From the cell containing the given text, extract its center point as (x, y) coordinate. 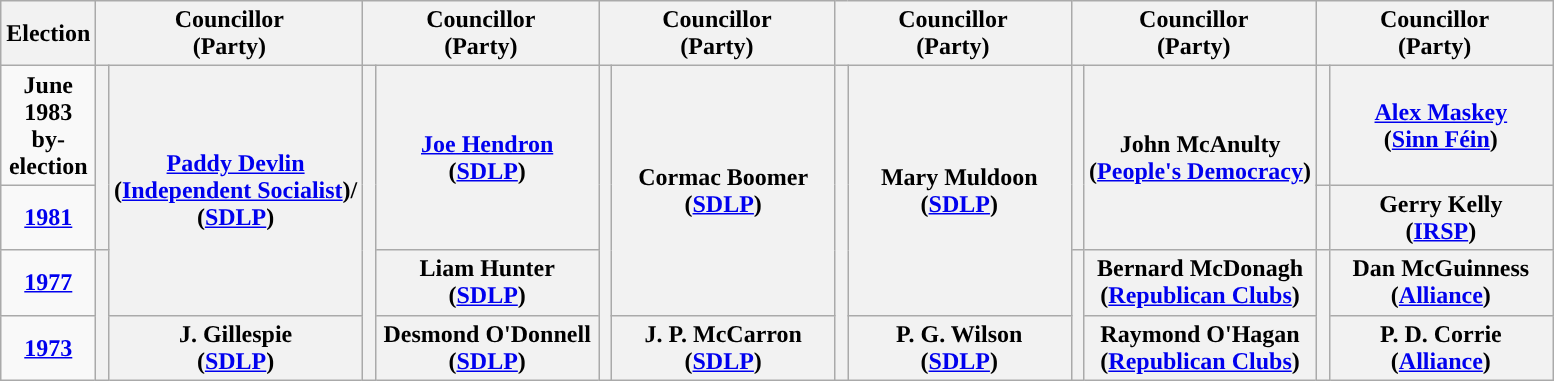
Joe Hendron (SDLP) (487, 158)
P. D. Corrie (Alliance) (1441, 348)
Gerry Kelly (IRSP) (1441, 218)
P. G. Wilson (SDLP) (960, 348)
Mary Muldoon (SDLP) (960, 190)
June 1983 by-election (48, 126)
Bernard McDonagh (Republican Clubs) (1200, 282)
Desmond O'Donnell (SDLP) (487, 348)
Liam Hunter (SDLP) (487, 282)
1981 (48, 218)
Raymond O'Hagan (Republican Clubs) (1200, 348)
1973 (48, 348)
John McAnulty (People's Democracy) (1200, 158)
Paddy Devlin (Independent Socialist)/ (SDLP) (235, 190)
Alex Maskey (Sinn Féin) (1441, 126)
J. P. McCarron (SDLP) (723, 348)
Cormac Boomer (SDLP) (723, 190)
1977 (48, 282)
Election (48, 34)
J. Gillespie (SDLP) (235, 348)
Dan McGuinness (Alliance) (1441, 282)
